Scan for the cell matching the given text and deliver its (X, Y) coordinate at center. 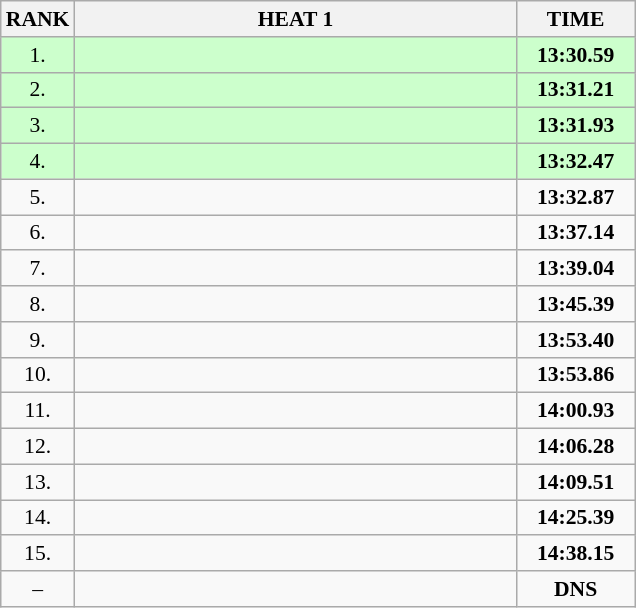
DNS (576, 589)
– (38, 589)
6. (38, 233)
13:39.04 (576, 269)
14:25.39 (576, 518)
8. (38, 304)
HEAT 1 (295, 19)
7. (38, 269)
13:31.93 (576, 126)
1. (38, 55)
2. (38, 90)
12. (38, 447)
13:32.47 (576, 162)
13:32.87 (576, 197)
14:06.28 (576, 447)
4. (38, 162)
RANK (38, 19)
13:53.86 (576, 375)
13:30.59 (576, 55)
13:53.40 (576, 340)
15. (38, 554)
14:09.51 (576, 482)
13:31.21 (576, 90)
13:45.39 (576, 304)
9. (38, 340)
5. (38, 197)
11. (38, 411)
TIME (576, 19)
14. (38, 518)
14:38.15 (576, 554)
13:37.14 (576, 233)
14:00.93 (576, 411)
13. (38, 482)
10. (38, 375)
3. (38, 126)
